Provide the (X, Y) coordinate of the cell's center where the given text is located.  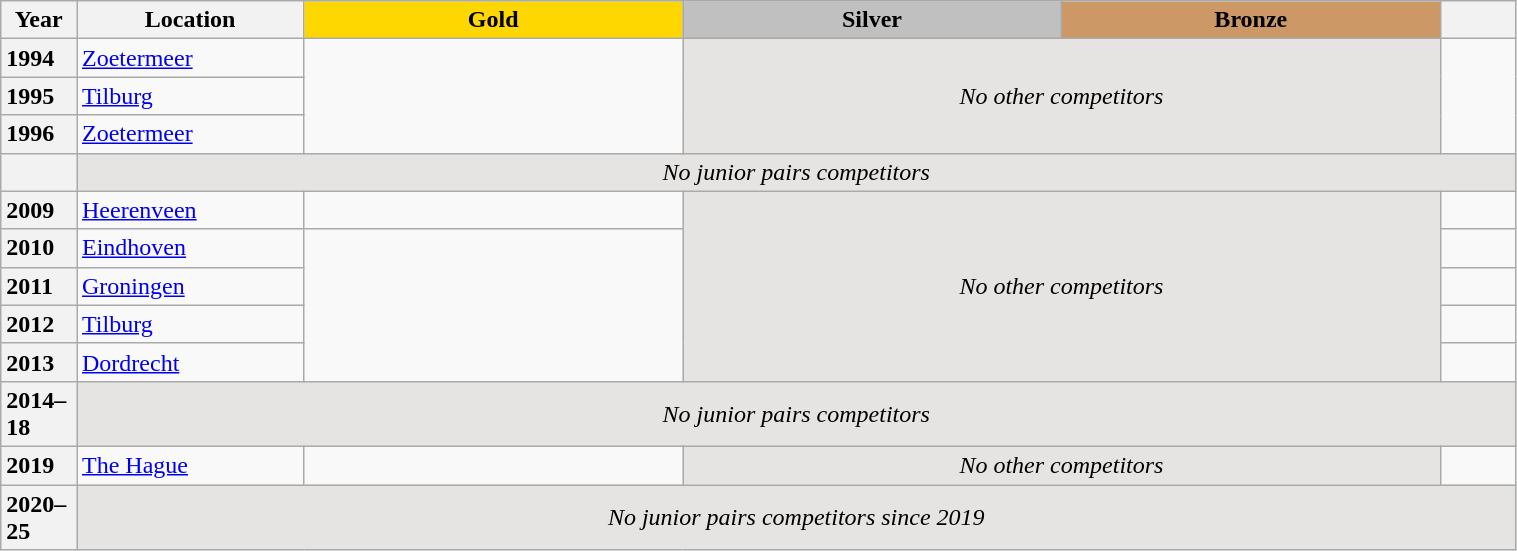
Eindhoven (190, 248)
2011 (39, 286)
Year (39, 20)
Silver (872, 20)
Groningen (190, 286)
2019 (39, 465)
No junior pairs competitors since 2019 (796, 516)
Heerenveen (190, 210)
2014–18 (39, 414)
1995 (39, 96)
The Hague (190, 465)
2010 (39, 248)
1994 (39, 58)
Gold (494, 20)
2012 (39, 324)
Location (190, 20)
2013 (39, 362)
2020–25 (39, 516)
1996 (39, 134)
Bronze (1250, 20)
Dordrecht (190, 362)
2009 (39, 210)
